Scan for the cell matching the given text and deliver its [x, y] coordinate at center. 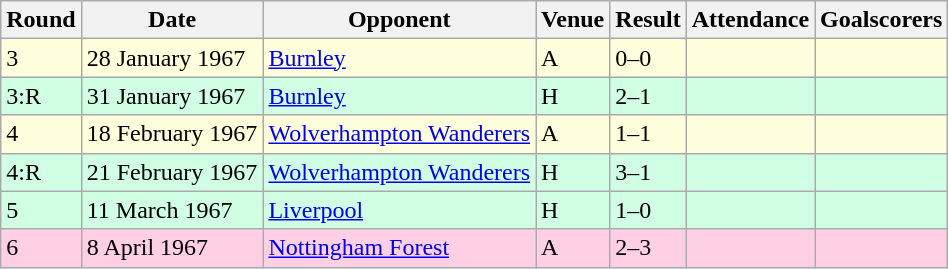
Result [648, 20]
2–1 [648, 96]
18 February 1967 [172, 134]
Nottingham Forest [400, 248]
Liverpool [400, 210]
3–1 [648, 172]
3 [41, 58]
4 [41, 134]
3:R [41, 96]
1–0 [648, 210]
28 January 1967 [172, 58]
21 February 1967 [172, 172]
6 [41, 248]
1–1 [648, 134]
Attendance [750, 20]
Date [172, 20]
0–0 [648, 58]
Goalscorers [882, 20]
2–3 [648, 248]
5 [41, 210]
Opponent [400, 20]
Round [41, 20]
31 January 1967 [172, 96]
Venue [573, 20]
4:R [41, 172]
8 April 1967 [172, 248]
11 March 1967 [172, 210]
